Locate the cell with the specified text and output its [x, y] center coordinate. 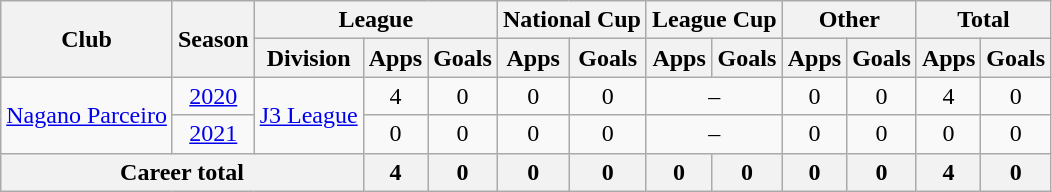
Division [308, 58]
Other [849, 20]
2020 [213, 96]
National Cup [572, 20]
Season [213, 39]
League [376, 20]
J3 League [308, 115]
Club [87, 39]
Total [983, 20]
2021 [213, 134]
Career total [182, 172]
League Cup [714, 20]
Nagano Parceiro [87, 115]
